Find where the given text appears and provide that cell's center as [x, y] coordinate. 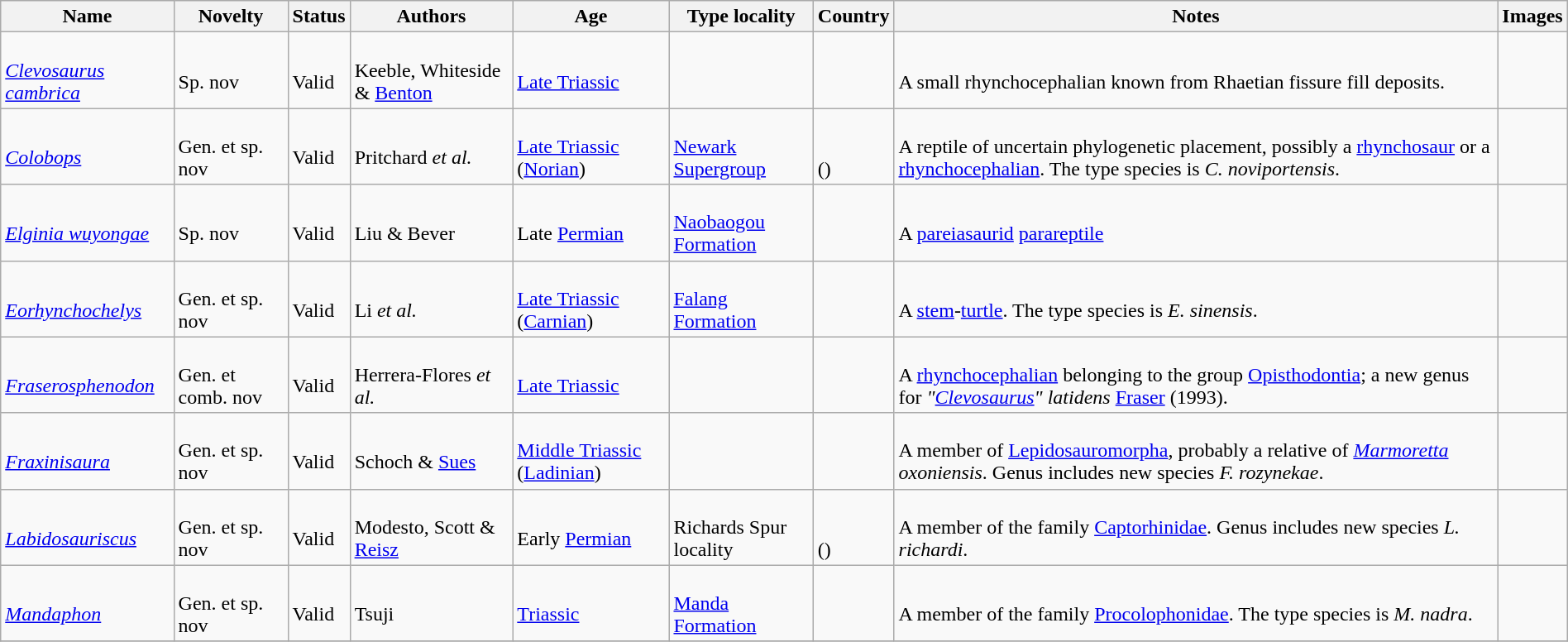
Manda Formation [741, 603]
A small rhynchocephalian known from Rhaetian fissure fill deposits. [1196, 70]
Newark Supergroup [741, 146]
Eorhynchochelys [88, 299]
Late Triassic (Carnian) [590, 299]
A reptile of uncertain phylogenetic placement, possibly a rhynchosaur or a rhynchocephalian. The type species is C. noviportensis. [1196, 146]
Late Permian [590, 223]
A member of the family Procolophonidae. The type species is M. nadra. [1196, 603]
Type locality [741, 17]
Liu & Bever [432, 223]
Naobaogou Formation [741, 223]
Notes [1196, 17]
Novelty [231, 17]
Gen. et comb. nov [231, 375]
Country [853, 17]
Keeble, Whiteside & Benton [432, 70]
Li et al. [432, 299]
Age [590, 17]
Middle Triassic (Ladinian) [590, 451]
A member of the family Captorhinidae. Genus includes new species L. richardi. [1196, 527]
A pareiasaurid parareptile [1196, 223]
Status [319, 17]
Late Triassic (Norian) [590, 146]
Colobops [88, 146]
Fraserosphenodon [88, 375]
Tsuji [432, 603]
Triassic [590, 603]
A stem-turtle. The type species is E. sinensis. [1196, 299]
Images [1532, 17]
Early Permian [590, 527]
Fraxinisaura [88, 451]
A rhynchocephalian belonging to the group Opisthodontia; a new genus for "Clevosaurus" latidens Fraser (1993). [1196, 375]
Clevosaurus cambrica [88, 70]
Name [88, 17]
Elginia wuyongae [88, 223]
Pritchard et al. [432, 146]
Labidosauriscus [88, 527]
Richards Spur locality [741, 527]
Falang Formation [741, 299]
Mandaphon [88, 603]
Modesto, Scott & Reisz [432, 527]
Schoch & Sues [432, 451]
Herrera-Flores et al. [432, 375]
Authors [432, 17]
A member of Lepidosauromorpha, probably a relative of Marmoretta oxoniensis. Genus includes new species F. rozynekae. [1196, 451]
